Scan for the cell matching the given text and deliver its (x, y) coordinate at center. 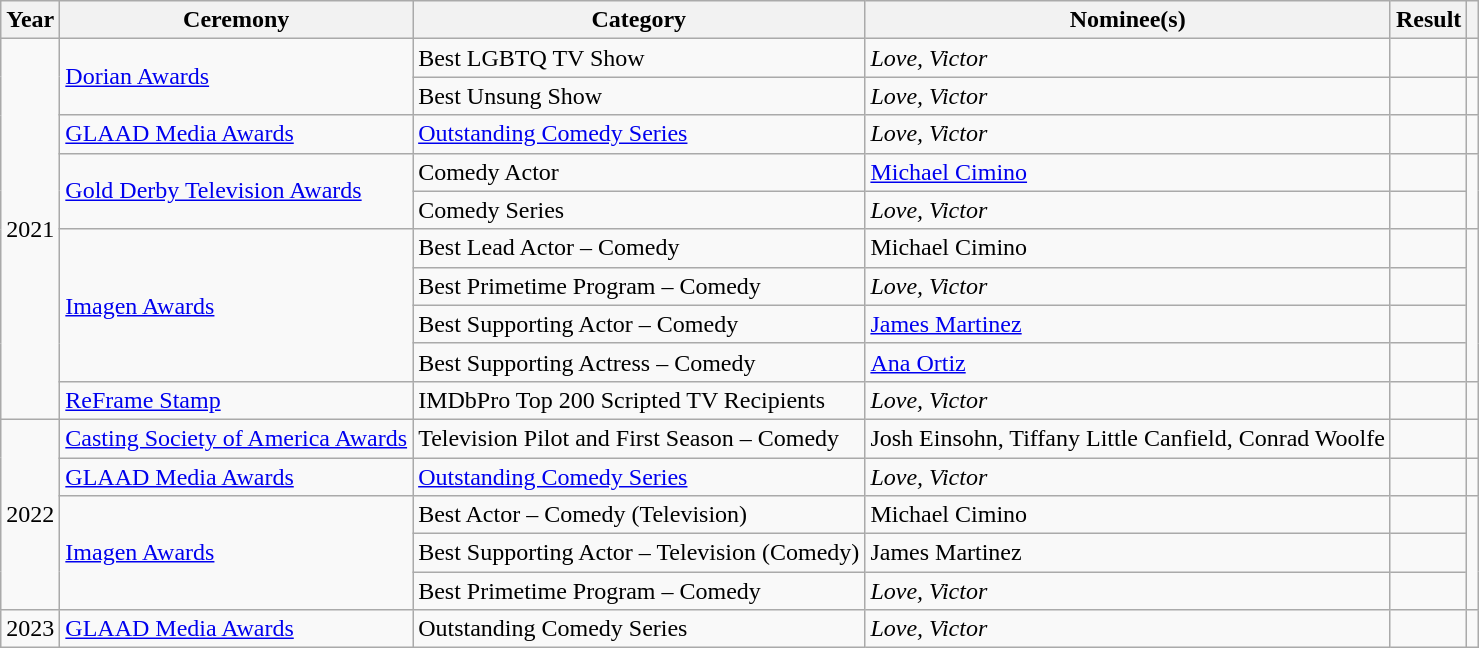
Year (30, 20)
Best Lead Actor – Comedy (639, 248)
Best Supporting Actress – Comedy (639, 362)
Best Supporting Actor – Comedy (639, 324)
Best Unsung Show (639, 96)
Dorian Awards (236, 77)
Best Supporting Actor – Television (Comedy) (639, 553)
ReFrame Stamp (236, 400)
Best LGBTQ TV Show (639, 58)
2022 (30, 514)
Comedy Series (639, 210)
Television Pilot and First Season – Comedy (639, 438)
Comedy Actor (639, 172)
2023 (30, 629)
Casting Society of America Awards (236, 438)
IMDbPro Top 200 Scripted TV Recipients (639, 400)
Ceremony (236, 20)
Best Actor – Comedy (Television) (639, 515)
2021 (30, 230)
Result (1428, 20)
Category (639, 20)
Nominee(s) (1128, 20)
Gold Derby Television Awards (236, 191)
Ana Ortiz (1128, 362)
Josh Einsohn, Tiffany Little Canfield, Conrad Woolfe (1128, 438)
